Locate the cell with the specified text and output its (x, y) center coordinate. 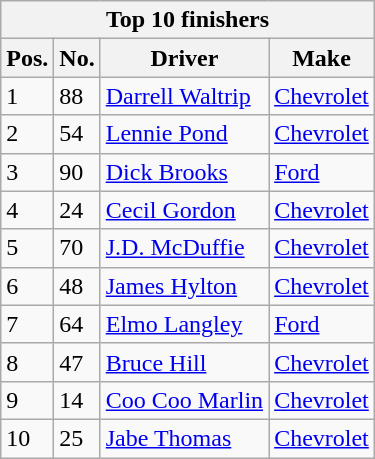
Lennie Pond (184, 134)
Elmo Langley (184, 324)
1 (28, 96)
9 (28, 400)
54 (77, 134)
No. (77, 58)
7 (28, 324)
Top 10 finishers (188, 20)
Jabe Thomas (184, 438)
14 (77, 400)
2 (28, 134)
6 (28, 286)
90 (77, 172)
Dick Brooks (184, 172)
88 (77, 96)
Bruce Hill (184, 362)
70 (77, 248)
Pos. (28, 58)
James Hylton (184, 286)
64 (77, 324)
10 (28, 438)
25 (77, 438)
Driver (184, 58)
5 (28, 248)
48 (77, 286)
Darrell Waltrip (184, 96)
47 (77, 362)
Cecil Gordon (184, 210)
Coo Coo Marlin (184, 400)
4 (28, 210)
Make (322, 58)
J.D. McDuffie (184, 248)
3 (28, 172)
8 (28, 362)
24 (77, 210)
